Find where the given text appears and provide that cell's center as [x, y] coordinate. 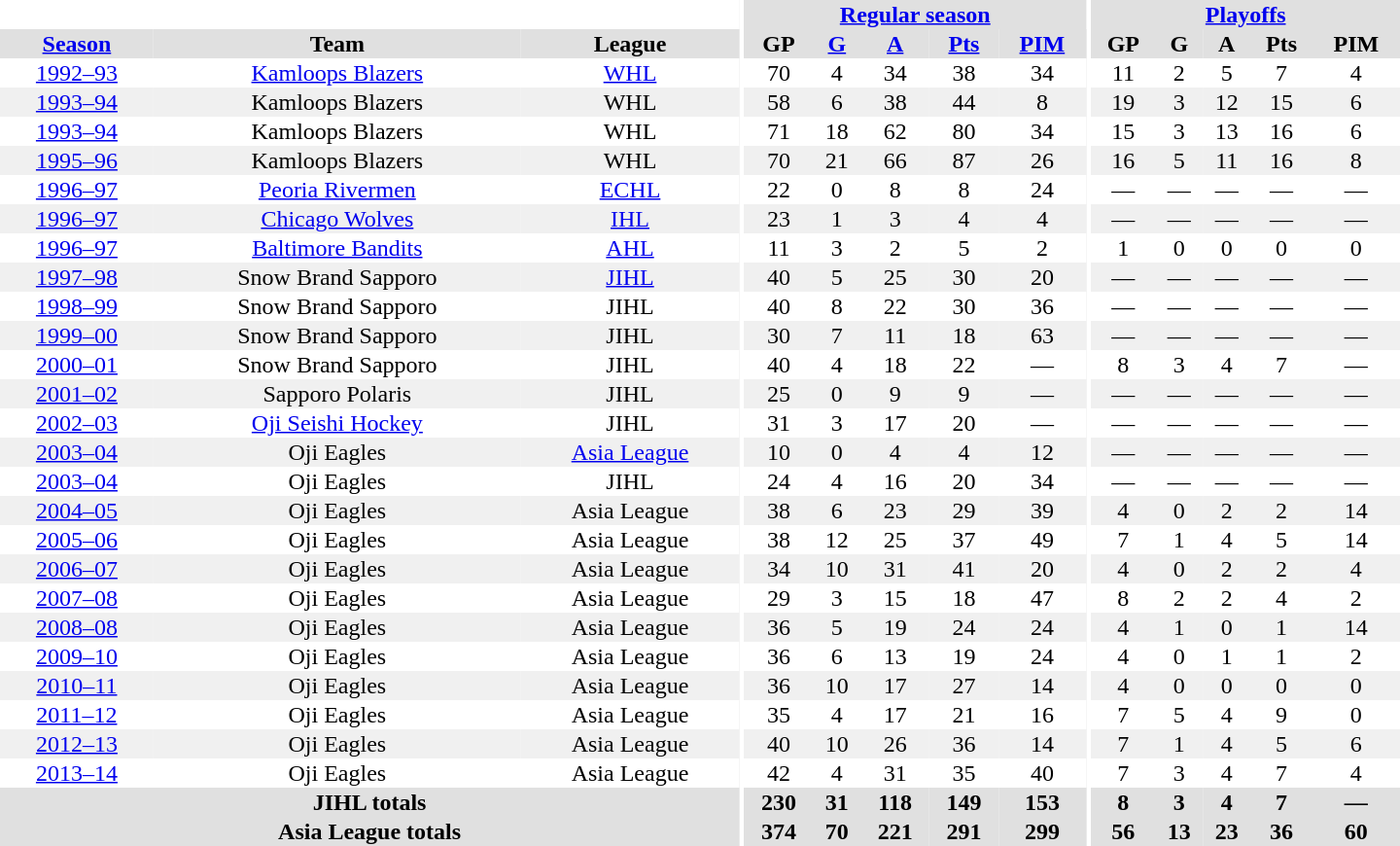
291 [964, 831]
221 [894, 831]
299 [1042, 831]
Chicago Wolves [337, 219]
60 [1356, 831]
2004–05 [77, 511]
2005–06 [77, 540]
Team [337, 44]
2011–12 [77, 715]
62 [894, 131]
League [630, 44]
230 [780, 802]
1997–98 [77, 277]
39 [1042, 511]
63 [1042, 335]
49 [1042, 540]
Season [77, 44]
Asia League totals [369, 831]
2009–10 [77, 656]
58 [780, 102]
JIHL totals [369, 802]
42 [780, 773]
44 [964, 102]
AHL [630, 248]
Playoffs [1245, 15]
2012–13 [77, 744]
153 [1042, 802]
1998–99 [77, 306]
Oji Seishi Hockey [337, 423]
2010–11 [77, 686]
2008–08 [77, 627]
41 [964, 569]
118 [894, 802]
374 [780, 831]
80 [964, 131]
Baltimore Bandits [337, 248]
ECHL [630, 190]
1995–96 [77, 160]
2002–03 [77, 423]
1999–00 [77, 335]
1992–93 [77, 73]
47 [1042, 598]
149 [964, 802]
2006–07 [77, 569]
IHL [630, 219]
56 [1123, 831]
Regular season [916, 15]
2013–14 [77, 773]
2001–02 [77, 394]
37 [964, 540]
27 [964, 686]
Peoria Rivermen [337, 190]
71 [780, 131]
66 [894, 160]
2000–01 [77, 365]
2007–08 [77, 598]
Sapporo Polaris [337, 394]
87 [964, 160]
